Search for the cell housing the specified text and yield its [X, Y] center coordinate. 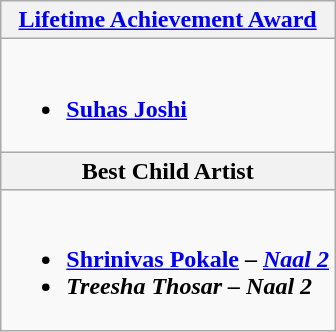
Best Child Artist [168, 171]
Shrinivas Pokale – Naal 2Treesha Thosar – Naal 2 [168, 260]
Lifetime Achievement Award [168, 20]
Suhas Joshi [168, 96]
